For the text-containing cell, return its midpoint in (x, y) coordinate format. 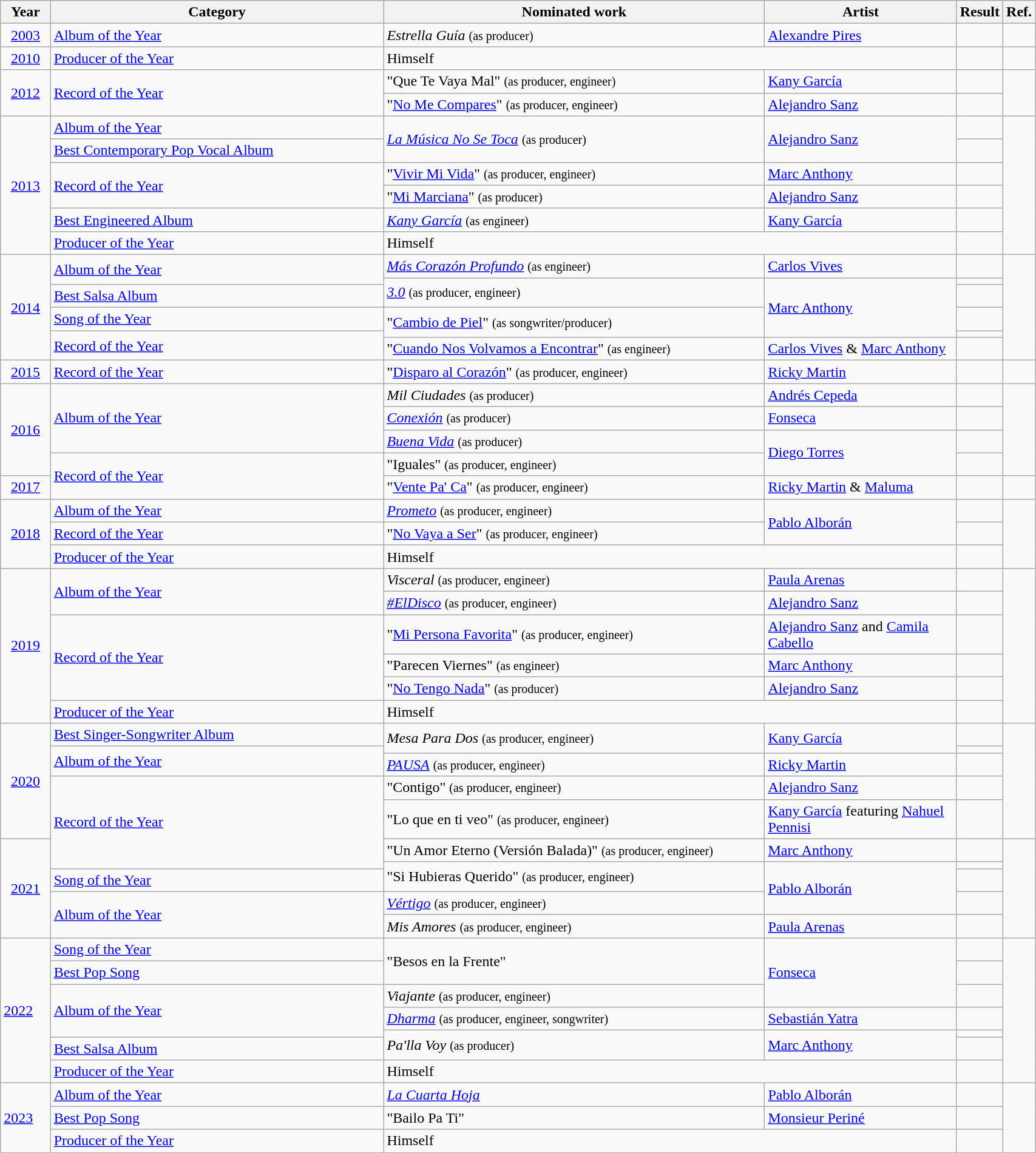
Ref. (1020, 12)
Visceral (as producer, engineer) (574, 580)
2013 (25, 185)
Alexandre Pires (861, 35)
"No Vaya a Ser" (as producer, engineer) (574, 533)
Buena Vida (as producer) (574, 441)
Carlos Vives & Marc Anthony (861, 349)
2019 (25, 646)
2016 (25, 430)
"Mi Persona Favorita" (as producer, engineer) (574, 634)
"Un Amor Eterno (Versión Balada)" (as producer, engineer) (574, 850)
Nominated work (574, 12)
2017 (25, 487)
Kany García featuring Nahuel Pennisi (861, 819)
"Si Hubieras Querido" (as producer, engineer) (574, 876)
Pa'lla Voy (as producer) (574, 1045)
Dharma (as producer, engineer, songwriter) (574, 1019)
Result (980, 12)
"Bailo Pa Ti" (574, 1118)
2018 (25, 533)
Artist (861, 12)
Ricky Martin & Maluma (861, 487)
2021 (25, 888)
"Cambio de Piel" (as songwriter/producer) (574, 323)
Estrella Guía (as producer) (574, 35)
"Vivir Mi Vida" (as producer, engineer) (574, 174)
Category (217, 12)
"Lo que en ti veo" (as producer, engineer) (574, 819)
3.0 (as producer, engineer) (574, 292)
Prometo (as producer, engineer) (574, 510)
2003 (25, 35)
Viajante (as producer, engineer) (574, 996)
"Iguales" (as producer, engineer) (574, 464)
La Música No Se Toca (as producer) (574, 139)
"Cuando Nos Volvamos a Encontrar" (as engineer) (574, 349)
Best Contemporary Pop Vocal Album (217, 150)
"Que Te Vaya Mal" (as producer, engineer) (574, 81)
2020 (25, 781)
#ElDisco (as producer, engineer) (574, 603)
"Mi Marciana" (as producer) (574, 197)
Sebastián Yatra (861, 1019)
"Parecen Viernes" (as engineer) (574, 666)
Alejandro Sanz and Camila Cabello (861, 634)
2014 (25, 307)
PAUSA (as producer, engineer) (574, 765)
Diego Torres (861, 453)
Vértigo (as producer, engineer) (574, 903)
Mil Ciudades (as producer) (574, 395)
Más Corazón Profundo (as engineer) (574, 266)
2015 (25, 372)
2010 (25, 58)
Carlos Vives (861, 266)
"Disparo al Corazón" (as producer, engineer) (574, 372)
Andrés Cepeda (861, 395)
Monsieur Periné (861, 1118)
"No Tengo Nada" (as producer) (574, 689)
2022 (25, 1010)
"Besos en la Frente" (574, 961)
Best Singer-Songwriter Album (217, 735)
"No Me Compares" (as producer, engineer) (574, 104)
Mis Amores (as producer, engineer) (574, 926)
Best Engineered Album (217, 220)
2012 (25, 93)
Year (25, 12)
Conexión (as producer) (574, 418)
"Contigo" (as producer, engineer) (574, 788)
2023 (25, 1118)
Kany García (as engineer) (574, 220)
"Vente Pa' Ca" (as producer, engineer) (574, 487)
Mesa Para Dos (as producer, engineer) (574, 738)
La Cuarta Hoja (574, 1095)
